Output the [x, y] coordinate of the center of the cell containing the given text.  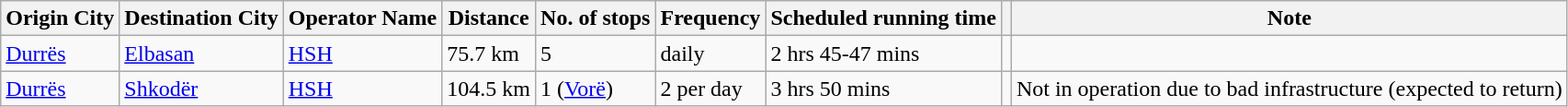
Note [1289, 18]
Destination City [201, 18]
Not in operation due to bad infrastructure (expected to return) [1289, 89]
Distance [489, 18]
Frequency [710, 18]
2 hrs 45-47 mins [883, 53]
No. of stops [596, 18]
1 (Vorë) [596, 89]
3 hrs 50 mins [883, 89]
Shkodër [201, 89]
Elbasan [201, 53]
2 per day [710, 89]
Operator Name [362, 18]
daily [710, 53]
5 [596, 53]
104.5 km [489, 89]
75.7 km [489, 53]
Origin City [61, 18]
Scheduled running time [883, 18]
